Extract the [x, y] coordinate from the center of the cell holding the provided text.  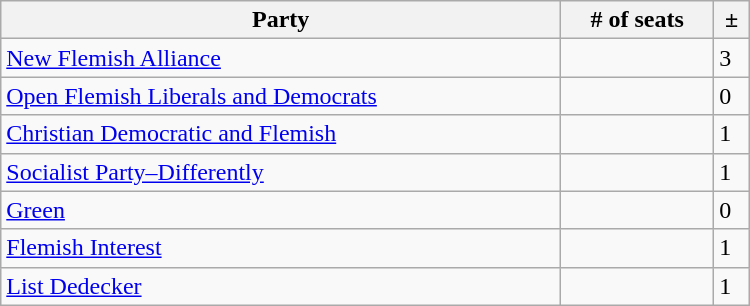
± [732, 20]
3 [732, 58]
Open Flemish Liberals and Democrats [281, 96]
# of seats [638, 20]
Party [281, 20]
New Flemish Alliance [281, 58]
Socialist Party–Differently [281, 172]
Green [281, 210]
Flemish Interest [281, 248]
Christian Democratic and Flemish [281, 134]
List Dedecker [281, 286]
